Return [x, y] of the center of cell containing provided text 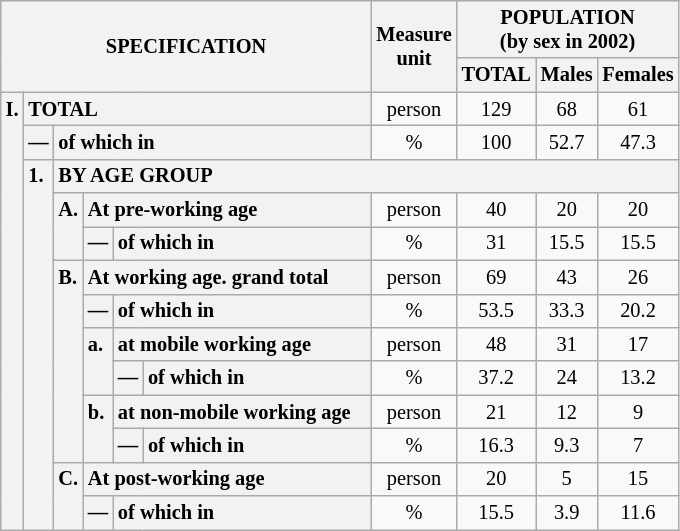
68 [567, 109]
61 [638, 109]
B. [68, 361]
47.3 [638, 142]
7 [638, 445]
I. [12, 311]
a. [98, 360]
Measure unit [414, 46]
9.3 [567, 445]
17 [638, 344]
Males [567, 75]
12 [567, 412]
37.2 [496, 378]
21 [496, 412]
POPULATION (by sex in 2002) [568, 29]
at mobile working age [242, 344]
69 [496, 277]
40 [496, 210]
1. [38, 344]
129 [496, 109]
53.5 [496, 311]
11.6 [638, 513]
100 [496, 142]
C. [68, 496]
3.9 [567, 513]
BY AGE GROUP [366, 176]
16.3 [496, 445]
SPECIFICATION [186, 46]
A. [68, 226]
20.2 [638, 311]
at non-mobile working age [242, 412]
33.3 [567, 311]
At working age. grand total [227, 277]
24 [567, 378]
13.2 [638, 378]
9 [638, 412]
5 [567, 479]
26 [638, 277]
Females [638, 75]
b. [98, 428]
At post-working age [227, 479]
At pre-working age [227, 210]
43 [567, 277]
15 [638, 479]
48 [496, 344]
52.7 [567, 142]
